Extract the (X, Y) coordinate from the center of the cell holding the provided text.  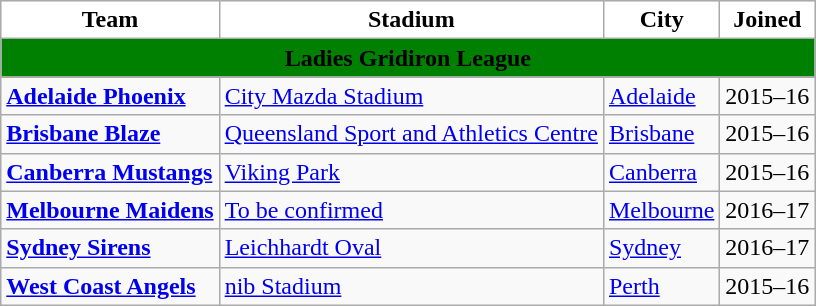
Canberra Mustangs (110, 172)
Ladies Gridiron League (408, 58)
Team (110, 20)
Joined (768, 20)
Perth (661, 286)
Adelaide (661, 96)
Queensland Sport and Athletics Centre (411, 134)
nib Stadium (411, 286)
Brisbane Blaze (110, 134)
Stadium (411, 20)
Melbourne (661, 210)
Sydney (661, 248)
Viking Park (411, 172)
Melbourne Maidens (110, 210)
Leichhardt Oval (411, 248)
City (661, 20)
City Mazda Stadium (411, 96)
West Coast Angels (110, 286)
Brisbane (661, 134)
To be confirmed (411, 210)
Adelaide Phoenix (110, 96)
Canberra (661, 172)
Sydney Sirens (110, 248)
